Detect which cell encompasses the target text, then output its [x, y] center coordinate. 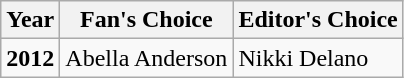
2012 [30, 58]
Fan's Choice [146, 20]
Year [30, 20]
Nikki Delano [318, 58]
Editor's Choice [318, 20]
Abella Anderson [146, 58]
